Pinpoint the cell where the given text exists, returning its (x, y) midpoint coordinate. 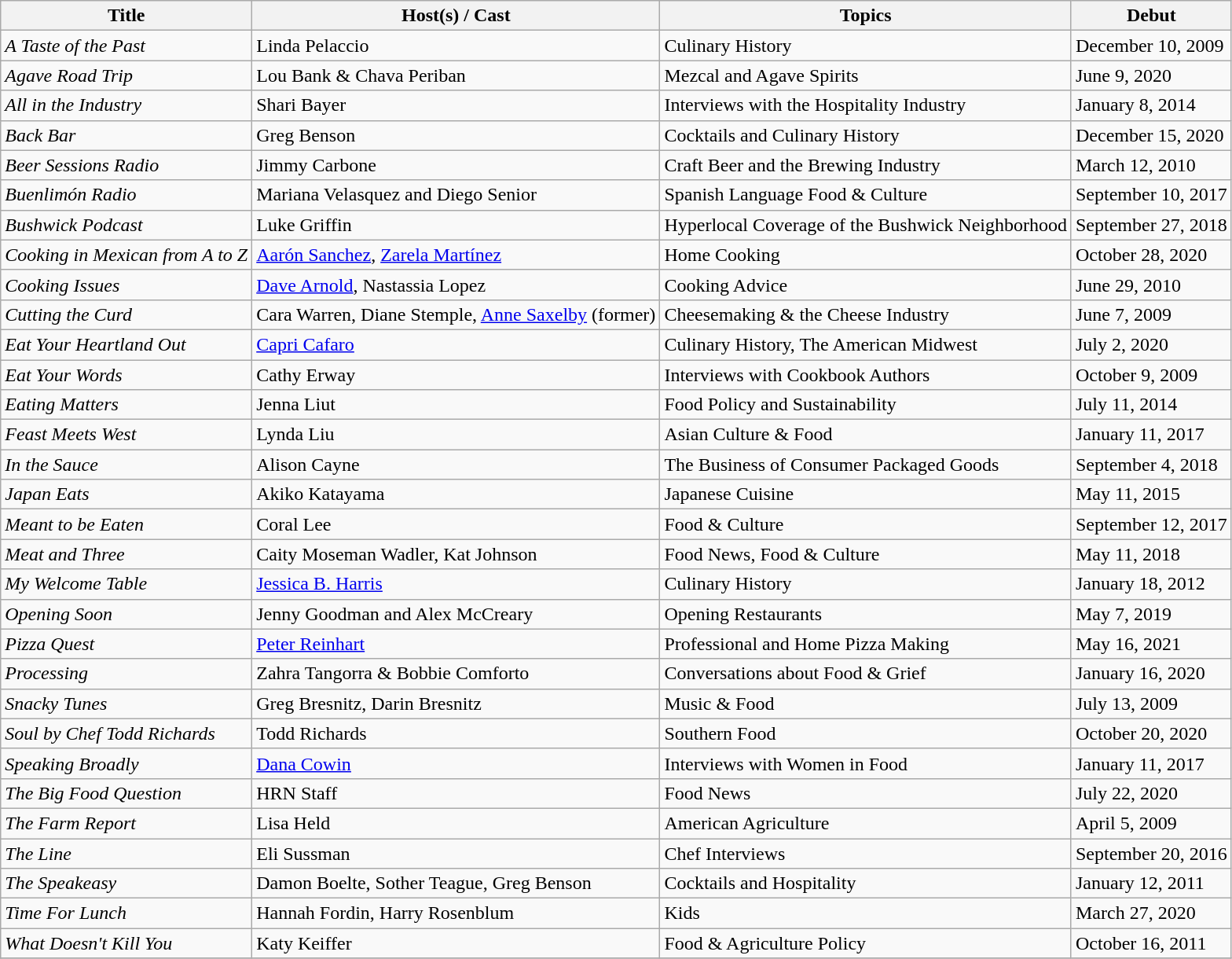
Alison Cayne (456, 465)
Lou Bank & Chava Periban (456, 75)
July 13, 2009 (1151, 704)
What Doesn't Kill You (126, 943)
June 9, 2020 (1151, 75)
My Welcome Table (126, 584)
Meat and Three (126, 554)
January 18, 2012 (1151, 584)
Agave Road Trip (126, 75)
January 8, 2014 (1151, 105)
Southern Food (866, 733)
Topics (866, 16)
Opening Restaurants (866, 614)
Caity Moseman Wadler, Kat Johnson (456, 554)
The Farm Report (126, 823)
Interviews with Cookbook Authors (866, 375)
Cooking Advice (866, 285)
Zahra Tangorra & Bobbie Comforto (456, 674)
Cocktails and Hospitality (866, 884)
October 28, 2020 (1151, 255)
Food News, Food & Culture (866, 554)
May 7, 2019 (1151, 614)
The Line (126, 853)
Japan Eats (126, 494)
January 12, 2011 (1151, 884)
Greg Bresnitz, Darin Bresnitz (456, 704)
Peter Reinhart (456, 644)
Lisa Held (456, 823)
Back Bar (126, 135)
The Big Food Question (126, 793)
Chef Interviews (866, 853)
September 12, 2017 (1151, 524)
April 5, 2009 (1151, 823)
June 7, 2009 (1151, 314)
Food & Culture (866, 524)
Processing (126, 674)
Cheesemaking & the Cheese Industry (866, 314)
Dana Cowin (456, 763)
Music & Food (866, 704)
In the Sauce (126, 465)
Coral Lee (456, 524)
Hannah Fordin, Harry Rosenblum (456, 913)
July 11, 2014 (1151, 405)
Cara Warren, Diane Stemple, Anne Saxelby (former) (456, 314)
Spanish Language Food & Culture (866, 195)
Dave Arnold, Nastassia Lopez (456, 285)
Meant to be Eaten (126, 524)
Capri Cafaro (456, 344)
June 29, 2010 (1151, 285)
American Agriculture (866, 823)
HRN Staff (456, 793)
September 20, 2016 (1151, 853)
January 16, 2020 (1151, 674)
Opening Soon (126, 614)
September 10, 2017 (1151, 195)
Akiko Katayama (456, 494)
Snacky Tunes (126, 704)
Mezcal and Agave Spirits (866, 75)
Feast Meets West (126, 435)
Jenna Liut (456, 405)
All in the Industry (126, 105)
Eating Matters (126, 405)
July 22, 2020 (1151, 793)
Cutting the Curd (126, 314)
Bushwick Podcast (126, 225)
Eat Your Heartland Out (126, 344)
Speaking Broadly (126, 763)
Food & Agriculture Policy (866, 943)
Todd Richards (456, 733)
Cathy Erway (456, 375)
Greg Benson (456, 135)
September 27, 2018 (1151, 225)
March 27, 2020 (1151, 913)
Cooking in Mexican from A to Z (126, 255)
May 11, 2015 (1151, 494)
Culinary History, The American Midwest (866, 344)
Jimmy Carbone (456, 165)
October 9, 2009 (1151, 375)
Eli Sussman (456, 853)
Debut (1151, 16)
Craft Beer and the Brewing Industry (866, 165)
Jenny Goodman and Alex McCreary (456, 614)
The Business of Consumer Packaged Goods (866, 465)
May 16, 2021 (1151, 644)
Conversations about Food & Grief (866, 674)
Cocktails and Culinary History (866, 135)
Damon Boelte, Sother Teague, Greg Benson (456, 884)
Beer Sessions Radio (126, 165)
October 16, 2011 (1151, 943)
March 12, 2010 (1151, 165)
Kids (866, 913)
July 2, 2020 (1151, 344)
Lynda Liu (456, 435)
Shari Bayer (456, 105)
Professional and Home Pizza Making (866, 644)
Title (126, 16)
Time For Lunch (126, 913)
Interviews with Women in Food (866, 763)
Katy Keiffer (456, 943)
May 11, 2018 (1151, 554)
Host(s) / Cast (456, 16)
September 4, 2018 (1151, 465)
December 15, 2020 (1151, 135)
Pizza Quest (126, 644)
Buenlimón Radio (126, 195)
Mariana Velasquez and Diego Senior (456, 195)
Asian Culture & Food (866, 435)
October 20, 2020 (1151, 733)
Soul by Chef Todd Richards (126, 733)
Interviews with the Hospitality Industry (866, 105)
Food News (866, 793)
Eat Your Words (126, 375)
December 10, 2009 (1151, 46)
Jessica B. Harris (456, 584)
Food Policy and Sustainability (866, 405)
Hyperlocal Coverage of the Bushwick Neighborhood (866, 225)
Home Cooking (866, 255)
Cooking Issues (126, 285)
Japanese Cuisine (866, 494)
Linda Pelaccio (456, 46)
A Taste of the Past (126, 46)
The Speakeasy (126, 884)
Aarón Sanchez, Zarela Martínez (456, 255)
Luke Griffin (456, 225)
